Detect which cell encompasses the target text, then output its (x, y) center coordinate. 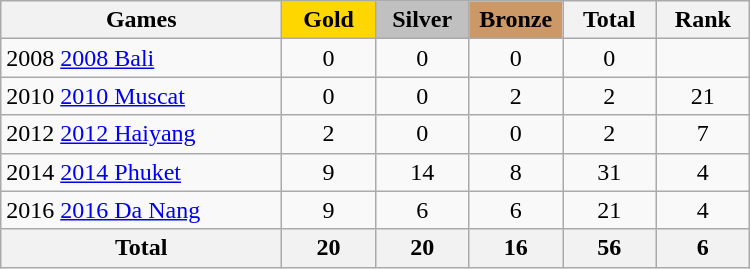
8 (516, 172)
Gold (329, 20)
2012 2012 Haiyang (142, 134)
Rank (703, 20)
Games (142, 20)
Bronze (516, 20)
56 (609, 248)
2016 2016 Da Nang (142, 210)
2008 2008 Bali (142, 58)
31 (609, 172)
Silver (422, 20)
7 (703, 134)
2014 2014 Phuket (142, 172)
16 (516, 248)
2010 2010 Muscat (142, 96)
14 (422, 172)
